Provide the (x, y) coordinate of the cell's center where the given text is located.  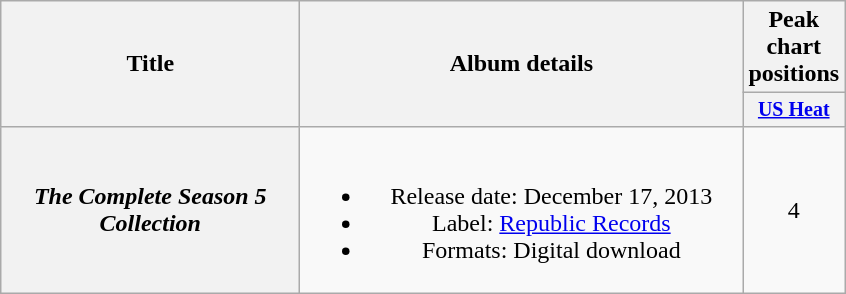
Release date: December 17, 2013Label: Republic RecordsFormats: Digital download (522, 210)
US Heat (794, 110)
4 (794, 210)
Peak chartpositions (794, 47)
Title (150, 64)
Album details (522, 64)
The Complete Season 5 Collection (150, 210)
